Pinpoint the cell where the given text exists, returning its (X, Y) midpoint coordinate. 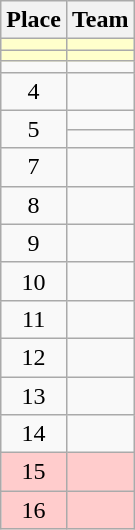
13 (34, 395)
16 (34, 510)
11 (34, 319)
12 (34, 357)
9 (34, 243)
4 (34, 91)
Team (100, 20)
7 (34, 167)
15 (34, 472)
5 (34, 129)
Place (34, 20)
10 (34, 281)
8 (34, 205)
14 (34, 434)
